Identify which cell holds the provided text, then report its (x, y) central coordinate. 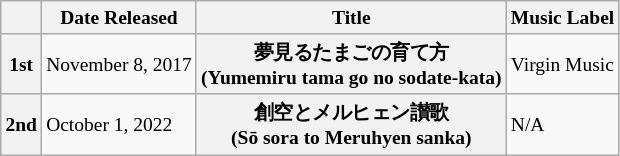
N/A (562, 124)
Virgin Music (562, 64)
November 8, 2017 (118, 64)
October 1, 2022 (118, 124)
夢見るたまごの育て方(Yumemiru tama go no sodate-kata) (351, 64)
Music Label (562, 18)
創空とメルヒェン讃歌(Sō sora to Meruhyen sanka) (351, 124)
Date Released (118, 18)
2nd (22, 124)
Title (351, 18)
1st (22, 64)
